Find where the given text appears and provide that cell's center as [x, y] coordinate. 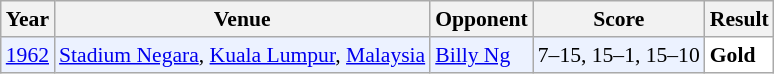
Opponent [482, 19]
Gold [740, 55]
Year [28, 19]
Stadium Negara, Kuala Lumpur, Malaysia [242, 55]
Venue [242, 19]
7–15, 15–1, 15–10 [619, 55]
1962 [28, 55]
Result [740, 19]
Score [619, 19]
Billy Ng [482, 55]
